From the cell containing the given text, extract its center point as (X, Y) coordinate. 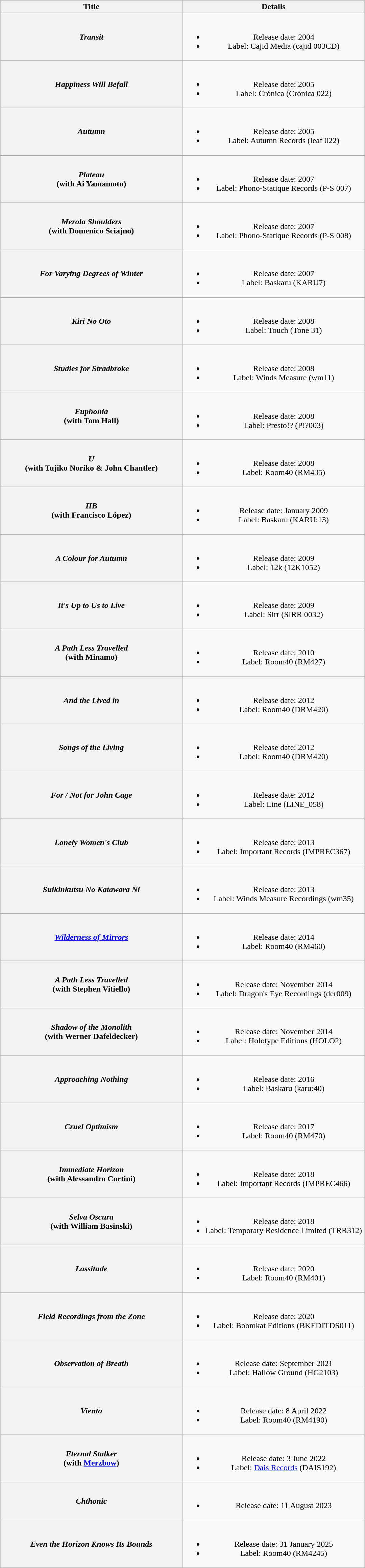
Release date: 2013Label: Winds Measure Recordings (wm35) (274, 890)
And the Lived in (91, 700)
Lassitude (91, 1269)
Approaching Nothing (91, 1079)
Songs of the Living (91, 748)
A Path Less Travelled (with Stephen Vitiello) (91, 984)
Release date: 2007Label: Phono-Statique Records (P-S 008) (274, 226)
A Path Less Travelled (with Minamo) (91, 653)
Release date: 2008Label: Touch (Tone 31) (274, 321)
Cruel Optimism (91, 1127)
Release date: 2007Label: Phono-Statique Records (P-S 007) (274, 179)
U (with Tujiko Noriko & John Chantler) (91, 463)
Release date: 11 August 2023 (274, 1501)
Release date: 2007Label: Baskaru (KARU7) (274, 274)
Chthonic (91, 1501)
Euphonia (with Tom Hall) (91, 416)
Release date: 2009Label: 12k (12K1052) (274, 558)
Release date: 2008Label: Presto!? (P!?003) (274, 416)
It's Up to Us to Live (91, 606)
Release date: 2008Label: Room40 (RM435) (274, 463)
Lonely Women's Club (91, 842)
Happiness Will Befall (91, 84)
Plateau (with Ai Yamamoto) (91, 179)
HB (with Francisco López) (91, 510)
Release date: 2009Label: Sirr (SIRR 0032) (274, 606)
Release date: 2012Label: Line (LINE_058) (274, 795)
Observation of Breath (91, 1364)
Immediate Horizon (with Alessandro Cortini) (91, 1174)
Release date: 2005Label: Autumn Records (leaf 022) (274, 132)
Release date: 2016Label: Baskaru (karu:40) (274, 1079)
Release date: 31 January 2025Label: Room40 (RM4245) (274, 1544)
Kiri No Oto (91, 321)
Wilderness of Mirrors (91, 937)
Release date: September 2021Label: Hallow Ground (HG2103) (274, 1364)
Release date: 2020Label: Boomkat Editions (BKEDITDS011) (274, 1316)
A Colour for Autumn (91, 558)
Field Recordings from the Zone (91, 1316)
Release date: 2017Label: Room40 (RM470) (274, 1127)
Even the Horizon Knows Its Bounds (91, 1544)
Viento (91, 1411)
Release date: 8 April 2022Label: Room40 (RM4190) (274, 1411)
Shadow of the Monolith (with Werner Dafeldecker) (91, 1032)
Suikinkutsu No Katawara Ni (91, 890)
Details (274, 7)
Release date: 2013Label: Important Records (IMPREC367) (274, 842)
Autumn (91, 132)
Release date: 2018Label: Important Records (IMPREC466) (274, 1174)
Release date: 2010Label: Room40 (RM427) (274, 653)
For / Not for John Cage (91, 795)
Release date: 2004Label: Cajid Media (cajid 003CD) (274, 37)
Release date: November 2014Label: Dragon's Eye Recordings (der009) (274, 984)
Release date: January 2009Label: Baskaru (KARU:13) (274, 510)
Selva Oscura (with William Basinski) (91, 1221)
Release date: 2008Label: Winds Measure (wm11) (274, 368)
For Varying Degrees of Winter (91, 274)
Release date: 2014Label: Room40 (RM460) (274, 937)
Release date: 2018Label: Temporary Residence Limited (TRR312) (274, 1221)
Title (91, 7)
Release date: November 2014Label: Holotype Editions (HOLO2) (274, 1032)
Release date: 2020Label: Room40 (RM401) (274, 1269)
Transit (91, 37)
Release date: 3 June 2022Label: Dais Records (DAIS192) (274, 1458)
Eternal Stalker (with Merzbow) (91, 1458)
Release date: 2005Label: Crónica (Crónica 022) (274, 84)
Studies for Stradbroke (91, 368)
Merola Shoulders (with Domenico Sciajno) (91, 226)
